Detect which cell encompasses the target text, then output its (x, y) center coordinate. 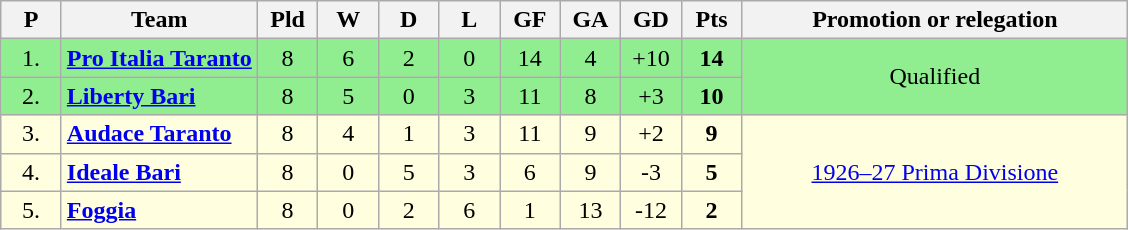
4. (32, 172)
GF (530, 20)
Pts (712, 20)
2. (32, 96)
Audace Taranto (159, 134)
Pro Italia Taranto (159, 58)
Ideale Bari (159, 172)
-12 (652, 210)
13 (590, 210)
Promotion or relegation (935, 20)
GA (590, 20)
Foggia (159, 210)
+2 (652, 134)
+3 (652, 96)
3. (32, 134)
1. (32, 58)
Qualified (935, 77)
Liberty Bari (159, 96)
W (348, 20)
10 (712, 96)
GD (652, 20)
Pld (288, 20)
D (408, 20)
P (32, 20)
L (470, 20)
1926–27 Prima Divisione (935, 172)
-3 (652, 172)
5. (32, 210)
+10 (652, 58)
Team (159, 20)
